Provide the (X, Y) coordinate of the cell's center where the given text is located.  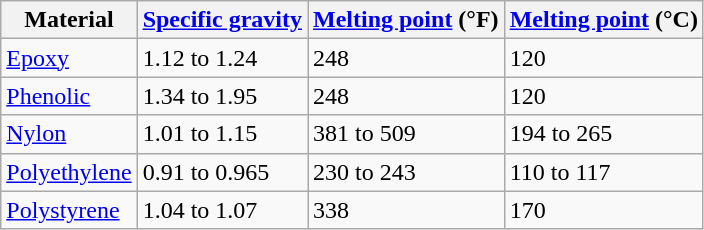
0.91 to 0.965 (222, 172)
Polystyrene (69, 210)
Nylon (69, 134)
Material (69, 20)
1.34 to 1.95 (222, 96)
Polyethylene (69, 172)
Specific gravity (222, 20)
1.12 to 1.24 (222, 58)
Phenolic (69, 96)
Epoxy (69, 58)
381 to 509 (406, 134)
338 (406, 210)
110 to 117 (604, 172)
Melting point (°F) (406, 20)
1.01 to 1.15 (222, 134)
170 (604, 210)
Melting point (°C) (604, 20)
1.04 to 1.07 (222, 210)
194 to 265 (604, 134)
230 to 243 (406, 172)
